Scan for the cell matching the given text and deliver its [X, Y] coordinate at center. 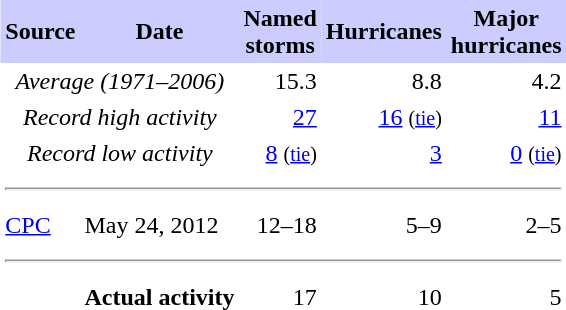
CPC [40, 225]
Source [40, 32]
2–5 [506, 225]
Record low activity [120, 153]
5–9 [384, 225]
12–18 [280, 225]
3 [384, 153]
Namedstorms [280, 32]
8 (tie) [280, 153]
0 (tie) [506, 153]
16 (tie) [384, 117]
Average (1971–2006) [120, 81]
May 24, 2012 [160, 225]
27 [280, 117]
Record high activity [120, 117]
15.3 [280, 81]
Date [160, 32]
11 [506, 117]
Majorhurricanes [506, 32]
Hurricanes [384, 32]
4.2 [506, 81]
8.8 [384, 81]
